Find where the given text appears and provide that cell's center as (x, y) coordinate. 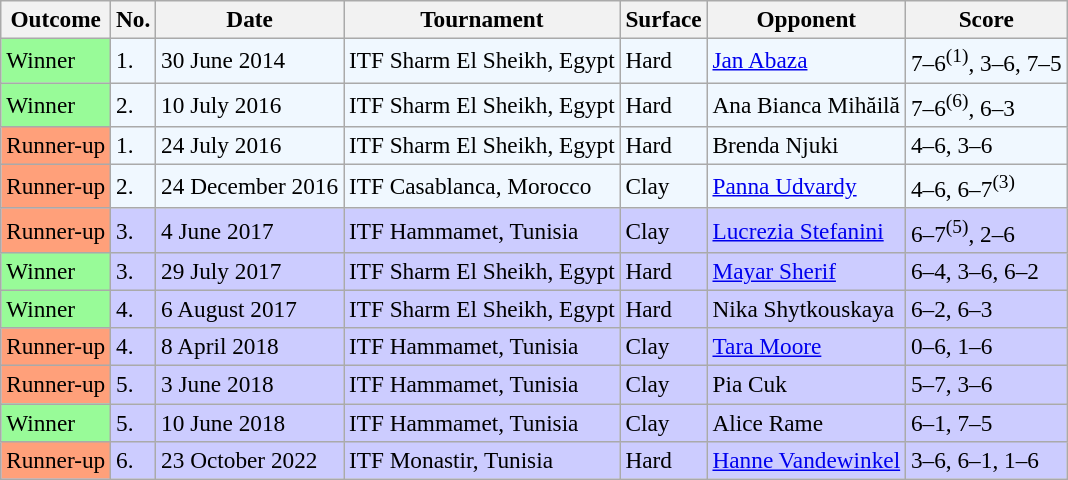
Score (986, 19)
Brenda Njuki (806, 145)
Alice Rame (806, 422)
Tournament (482, 19)
Opponent (806, 19)
Date (250, 19)
ITF Casablanca, Morocco (482, 186)
Mayar Sherif (806, 271)
4–6, 3–6 (986, 145)
10 July 2016 (250, 104)
6–2, 6–3 (986, 309)
6–7(5), 2–6 (986, 230)
7–6(6), 6–3 (986, 104)
Pia Cuk (806, 384)
5–7, 3–6 (986, 384)
Ana Bianca Mihăilă (806, 104)
10 June 2018 (250, 422)
24 December 2016 (250, 186)
No. (134, 19)
0–6, 1–6 (986, 347)
6–4, 3–6, 6–2 (986, 271)
3 June 2018 (250, 384)
6–1, 7–5 (986, 422)
Tara Moore (806, 347)
Lucrezia Stefanini (806, 230)
7–6(1), 3–6, 7–5 (986, 60)
3–6, 6–1, 1–6 (986, 460)
Hanne Vandewinkel (806, 460)
6. (134, 460)
29 July 2017 (250, 271)
8 April 2018 (250, 347)
30 June 2014 (250, 60)
Panna Udvardy (806, 186)
Surface (664, 19)
24 July 2016 (250, 145)
Outcome (56, 19)
4–6, 6–7(3) (986, 186)
4 June 2017 (250, 230)
23 October 2022 (250, 460)
Nika Shytkouskaya (806, 309)
6 August 2017 (250, 309)
ITF Monastir, Tunisia (482, 460)
Jan Abaza (806, 60)
